Provide the (x, y) coordinate of the cell's center where the given text is located.  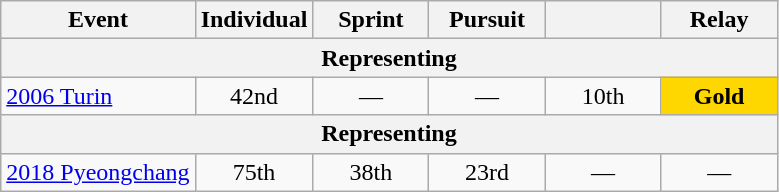
75th (254, 172)
10th (603, 96)
2006 Turin (98, 96)
2018 Pyeongchang (98, 172)
38th (371, 172)
23rd (487, 172)
Gold (719, 96)
Pursuit (487, 20)
Individual (254, 20)
Event (98, 20)
Relay (719, 20)
Sprint (371, 20)
42nd (254, 96)
